Pinpoint the cell where the given text exists, returning its (x, y) midpoint coordinate. 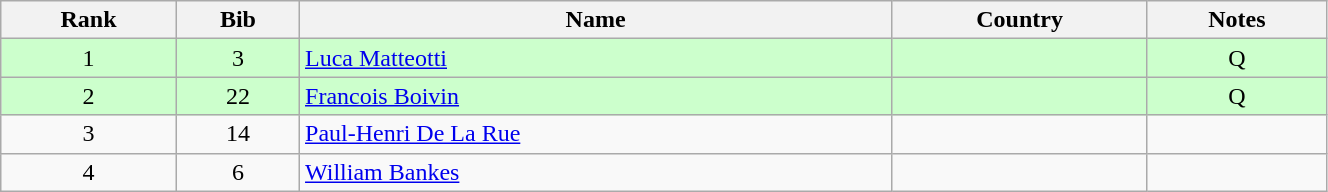
1 (89, 58)
William Bankes (596, 172)
4 (89, 172)
Rank (89, 20)
Francois Boivin (596, 96)
6 (238, 172)
Bib (238, 20)
22 (238, 96)
2 (89, 96)
Country (1020, 20)
14 (238, 134)
Paul-Henri De La Rue (596, 134)
Name (596, 20)
Notes (1236, 20)
Luca Matteotti (596, 58)
